Scan for the cell matching the given text and deliver its [x, y] coordinate at center. 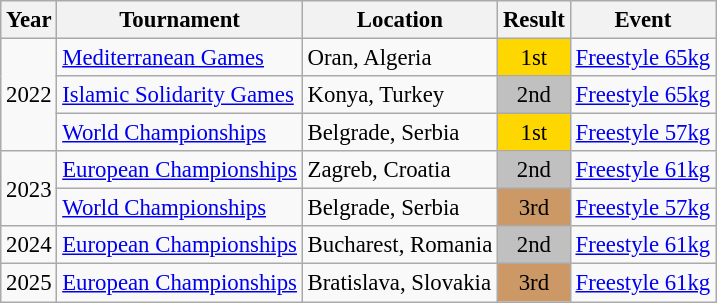
2023 [29, 188]
2024 [29, 245]
Mediterranean Games [180, 58]
Location [400, 20]
2022 [29, 96]
Oran, Algeria [400, 58]
Konya, Turkey [400, 95]
Tournament [180, 20]
Zagreb, Croatia [400, 170]
2025 [29, 283]
Islamic Solidarity Games [180, 95]
Result [534, 20]
Event [642, 20]
Bucharest, Romania [400, 245]
Year [29, 20]
Bratislava, Slovakia [400, 283]
